Pinpoint the cell where the given text exists, returning its [X, Y] midpoint coordinate. 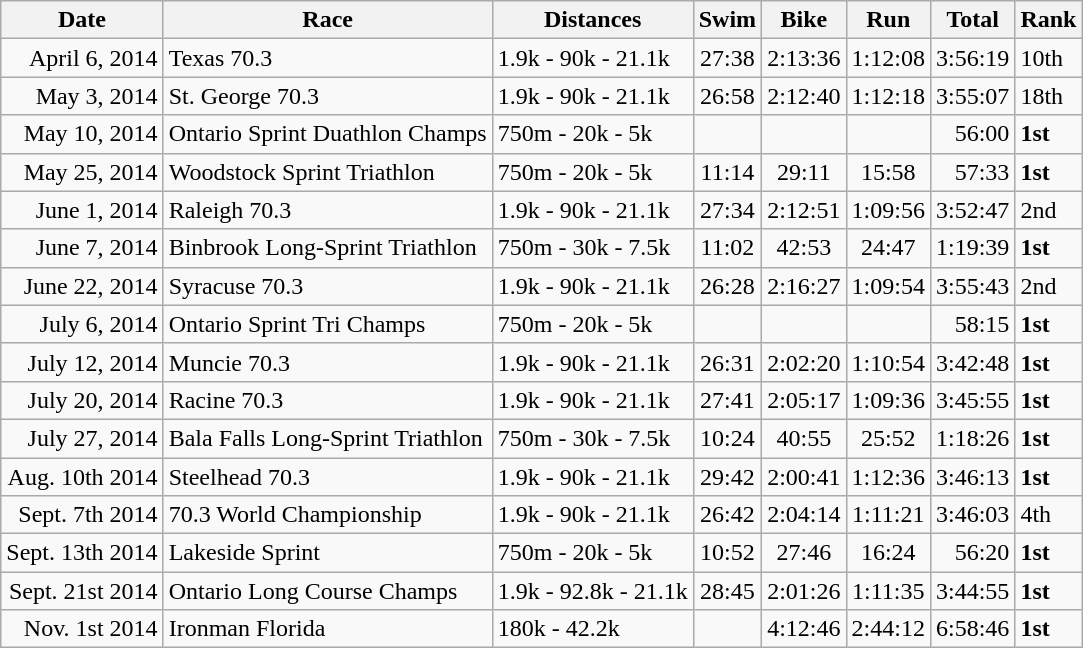
Binbrook Long-Sprint Triathlon [328, 248]
St. George 70.3 [328, 96]
Ontario Sprint Tri Champs [328, 324]
2:01:26 [804, 591]
June 22, 2014 [82, 286]
1:10:54 [888, 362]
16:24 [888, 553]
10:24 [727, 438]
July 12, 2014 [82, 362]
27:46 [804, 553]
6:58:46 [972, 629]
3:46:13 [972, 477]
June 7, 2014 [82, 248]
42:53 [804, 248]
70.3 World Championship [328, 515]
10:52 [727, 553]
July 27, 2014 [82, 438]
Rank [1048, 20]
July 6, 2014 [82, 324]
58:15 [972, 324]
Ontario Long Course Champs [328, 591]
May 3, 2014 [82, 96]
11:02 [727, 248]
3:55:43 [972, 286]
Ontario Sprint Duathlon Champs [328, 134]
11:14 [727, 172]
Distances [592, 20]
2:44:12 [888, 629]
1:19:39 [972, 248]
3:42:48 [972, 362]
Ironman Florida [328, 629]
2:16:27 [804, 286]
24:47 [888, 248]
July 20, 2014 [82, 400]
1:09:36 [888, 400]
57:33 [972, 172]
2:04:14 [804, 515]
Syracuse 70.3 [328, 286]
27:34 [727, 210]
Texas 70.3 [328, 58]
Sept. 13th 2014 [82, 553]
40:55 [804, 438]
26:42 [727, 515]
1:12:08 [888, 58]
Steelhead 70.3 [328, 477]
Lakeside Sprint [328, 553]
1.9k - 92.8k - 21.1k [592, 591]
Racine 70.3 [328, 400]
April 6, 2014 [82, 58]
4th [1048, 515]
26:58 [727, 96]
3:56:19 [972, 58]
27:38 [727, 58]
Sept. 7th 2014 [82, 515]
2:12:51 [804, 210]
Raleigh 70.3 [328, 210]
26:31 [727, 362]
Aug. 10th 2014 [82, 477]
18th [1048, 96]
26:28 [727, 286]
1:11:35 [888, 591]
28:45 [727, 591]
Nov. 1st 2014 [82, 629]
Muncie 70.3 [328, 362]
1:12:36 [888, 477]
Date [82, 20]
Run [888, 20]
1:09:54 [888, 286]
25:52 [888, 438]
10th [1048, 58]
180k - 42.2k [592, 629]
June 1, 2014 [82, 210]
3:55:07 [972, 96]
Bike [804, 20]
3:46:03 [972, 515]
Total [972, 20]
1:11:21 [888, 515]
56:00 [972, 134]
3:52:47 [972, 210]
27:41 [727, 400]
2:00:41 [804, 477]
1:18:26 [972, 438]
2:02:20 [804, 362]
2:13:36 [804, 58]
3:45:55 [972, 400]
56:20 [972, 553]
29:11 [804, 172]
2:05:17 [804, 400]
3:44:55 [972, 591]
Bala Falls Long-Sprint Triathlon [328, 438]
29:42 [727, 477]
Woodstock Sprint Triathlon [328, 172]
4:12:46 [804, 629]
15:58 [888, 172]
Sept. 21st 2014 [82, 591]
Race [328, 20]
Swim [727, 20]
1:09:56 [888, 210]
May 25, 2014 [82, 172]
1:12:18 [888, 96]
2:12:40 [804, 96]
May 10, 2014 [82, 134]
